Identify which cell holds the provided text, then report its (X, Y) central coordinate. 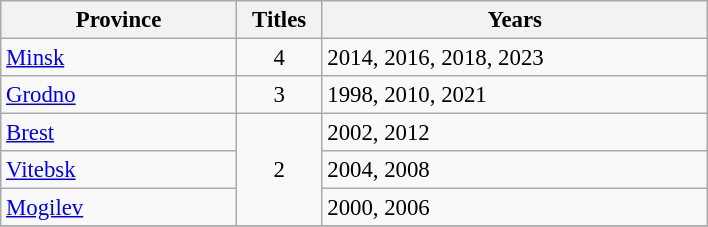
Minsk (119, 58)
2004, 2008 (515, 170)
2 (279, 170)
2000, 2006 (515, 208)
1998, 2010, 2021 (515, 95)
Vitebsk (119, 170)
Grodno (119, 95)
Mogilev (119, 208)
4 (279, 58)
Province (119, 20)
Titles (279, 20)
2014, 2016, 2018, 2023 (515, 58)
Years (515, 20)
3 (279, 95)
Brest (119, 133)
2002, 2012 (515, 133)
